Scan for the cell matching the given text and deliver its (x, y) coordinate at center. 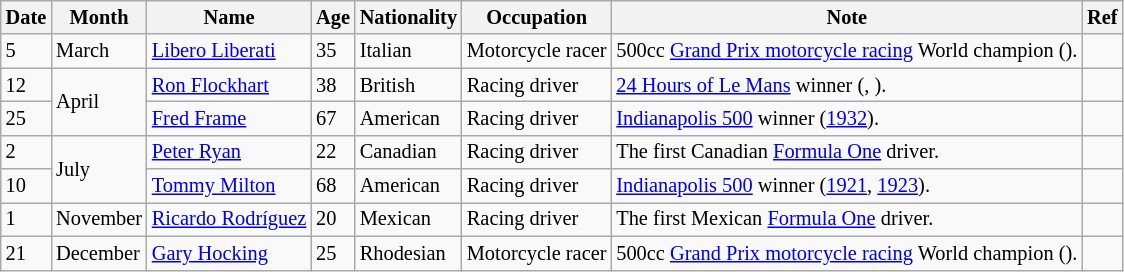
The first Mexican Formula One driver. (846, 219)
April (99, 102)
December (99, 253)
22 (333, 152)
Date (26, 17)
24 Hours of Le Mans winner (, ). (846, 85)
British (408, 85)
35 (333, 51)
November (99, 219)
Peter Ryan (229, 152)
Month (99, 17)
July (99, 168)
Occupation (536, 17)
Canadian (408, 152)
Ricardo Rodríguez (229, 219)
10 (26, 186)
21 (26, 253)
March (99, 51)
Ron Flockhart (229, 85)
12 (26, 85)
1 (26, 219)
Mexican (408, 219)
38 (333, 85)
The first Canadian Formula One driver. (846, 152)
Indianapolis 500 winner (1932). (846, 118)
Ref (1102, 17)
Indianapolis 500 winner (1921, 1923). (846, 186)
68 (333, 186)
67 (333, 118)
Rhodesian (408, 253)
Note (846, 17)
20 (333, 219)
Nationality (408, 17)
Tommy Milton (229, 186)
Libero Liberati (229, 51)
2 (26, 152)
Fred Frame (229, 118)
Age (333, 17)
5 (26, 51)
Gary Hocking (229, 253)
Name (229, 17)
Italian (408, 51)
